Extract the (X, Y) coordinate from the center of the cell holding the provided text.  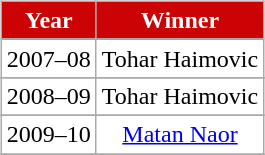
2009–10 (48, 134)
Matan Naor (180, 134)
Winner (180, 20)
Year (48, 20)
2007–08 (48, 58)
2008–09 (48, 96)
